Identify which cell holds the provided text, then report its [x, y] central coordinate. 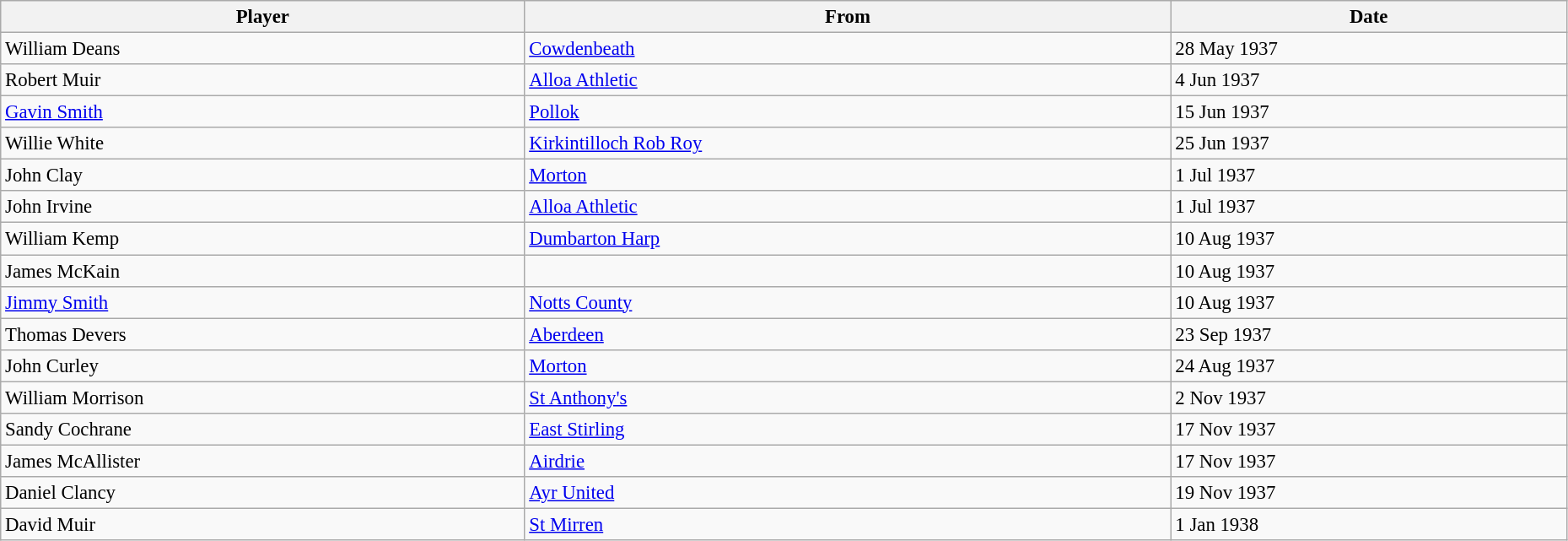
Ayr United [848, 493]
James McAllister [263, 461]
1 Jan 1938 [1368, 524]
Thomas Devers [263, 334]
24 Aug 1937 [1368, 365]
Jimmy Smith [263, 302]
Daniel Clancy [263, 493]
19 Nov 1937 [1368, 493]
John Curley [263, 365]
David Muir [263, 524]
William Morrison [263, 398]
23 Sep 1937 [1368, 334]
From [848, 17]
James McKain [263, 271]
John Clay [263, 176]
Dumbarton Harp [848, 239]
Robert Muir [263, 80]
Kirkintilloch Rob Roy [848, 143]
Player [263, 17]
15 Jun 1937 [1368, 112]
Notts County [848, 302]
East Stirling [848, 430]
William Kemp [263, 239]
28 May 1937 [1368, 49]
Airdrie [848, 461]
William Deans [263, 49]
4 Jun 1937 [1368, 80]
Sandy Cochrane [263, 430]
Date [1368, 17]
Aberdeen [848, 334]
Cowdenbeath [848, 49]
Gavin Smith [263, 112]
Pollok [848, 112]
2 Nov 1937 [1368, 398]
Willie White [263, 143]
John Irvine [263, 207]
St Anthony's [848, 398]
St Mirren [848, 524]
25 Jun 1937 [1368, 143]
